Return (X, Y) of the center of cell containing provided text 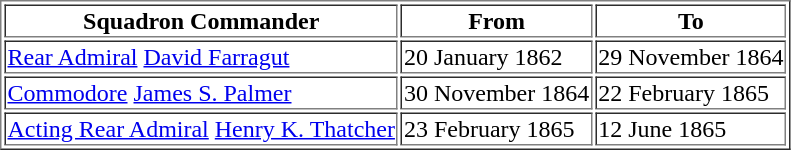
From (496, 20)
22 February 1865 (690, 92)
30 November 1864 (496, 92)
12 June 1865 (690, 128)
23 February 1865 (496, 128)
Rear Admiral David Farragut (200, 56)
20 January 1862 (496, 56)
Squadron Commander (200, 20)
Commodore James S. Palmer (200, 92)
Acting Rear Admiral Henry K. Thatcher (200, 128)
29 November 1864 (690, 56)
To (690, 20)
